Locate the cell with the specified text and output its [X, Y] center coordinate. 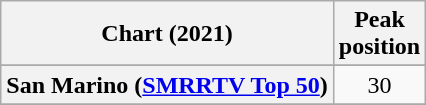
Chart (2021) [168, 34]
30 [379, 85]
San Marino (SMRRTV Top 50) [168, 85]
Peakposition [379, 34]
